Return (x, y) of the center of cell containing provided text 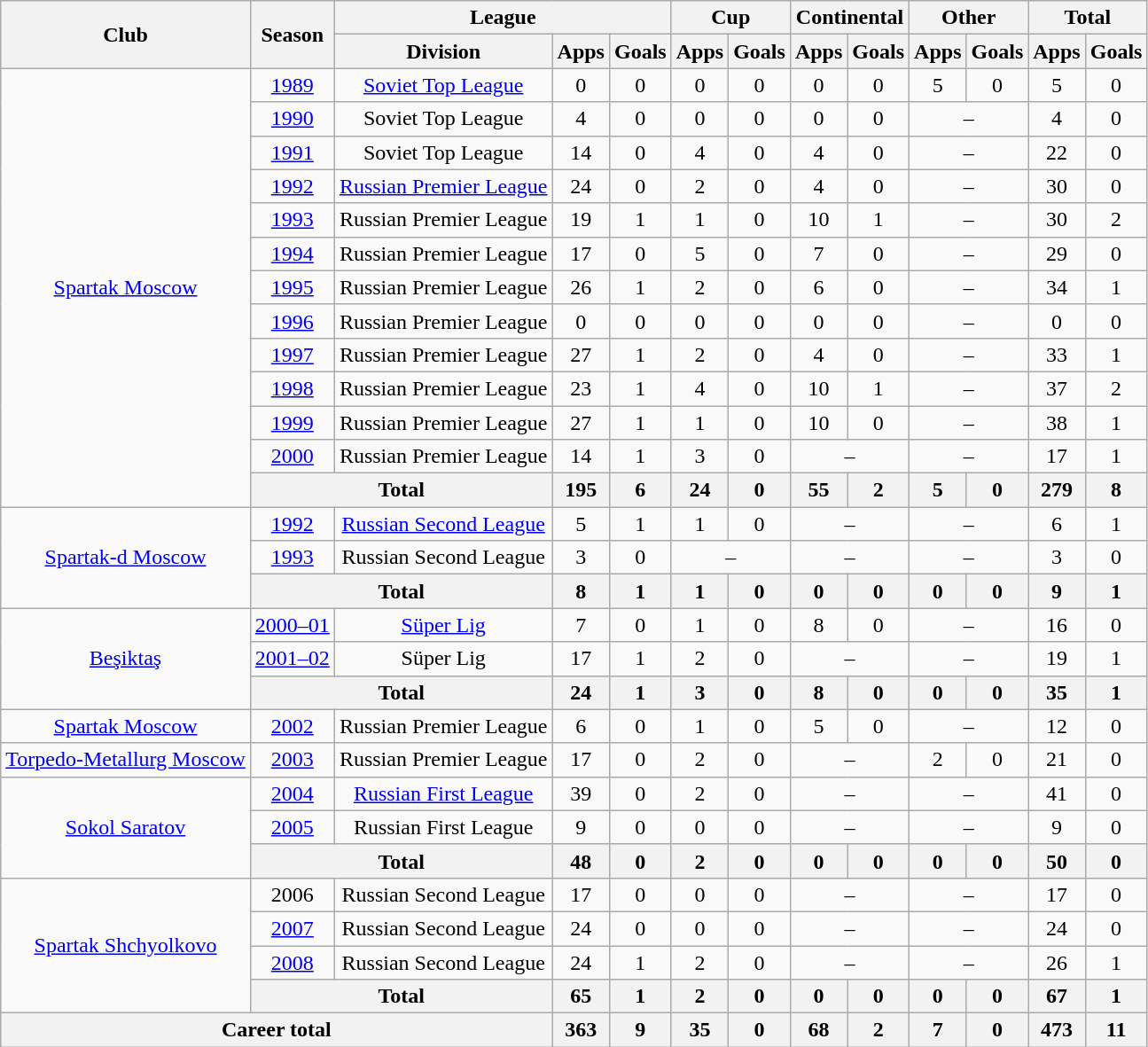
68 (818, 1030)
1990 (293, 119)
1994 (293, 254)
34 (1057, 287)
29 (1057, 254)
Spartak-d Moscow (126, 558)
2000–01 (293, 625)
Season (293, 35)
38 (1057, 423)
1991 (293, 152)
1999 (293, 423)
65 (581, 996)
1989 (293, 85)
21 (1057, 760)
1996 (293, 321)
Spartak Shchyolkovo (126, 945)
41 (1057, 793)
Other (969, 18)
23 (581, 388)
363 (581, 1030)
2005 (293, 827)
11 (1116, 1030)
1998 (293, 388)
37 (1057, 388)
473 (1057, 1030)
48 (581, 861)
2007 (293, 928)
12 (1057, 726)
2006 (293, 895)
Club (126, 35)
55 (818, 490)
League (503, 18)
16 (1057, 625)
Division (443, 51)
Career total (277, 1030)
1995 (293, 287)
67 (1057, 996)
22 (1057, 152)
2008 (293, 962)
2001–02 (293, 659)
279 (1057, 490)
Beşiktaş (126, 659)
2002 (293, 726)
195 (581, 490)
33 (1057, 355)
50 (1057, 861)
2003 (293, 760)
2000 (293, 457)
39 (581, 793)
1997 (293, 355)
Torpedo-Metallurg Moscow (126, 760)
Continental (849, 18)
2004 (293, 793)
Cup (730, 18)
Sokol Saratov (126, 827)
